For the text-containing cell, return its midpoint in [X, Y] coordinate format. 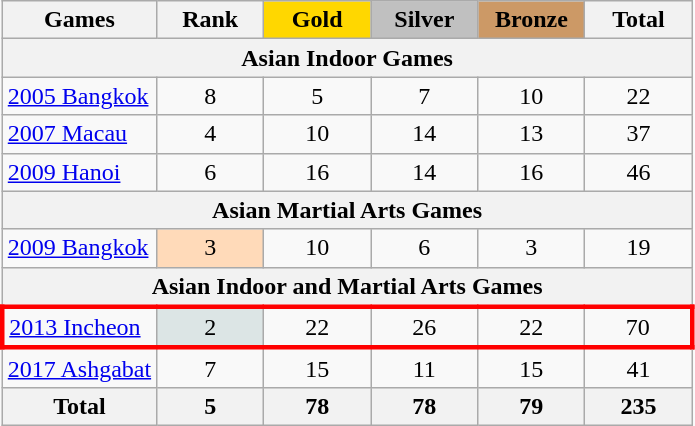
2017 Ashgabat [79, 368]
Bronze [532, 20]
2013 Incheon [79, 328]
Gold [318, 20]
Silver [424, 20]
37 [638, 134]
41 [638, 368]
2009 Hanoi [79, 172]
2009 Bangkok [79, 248]
Asian Indoor and Martial Arts Games [347, 287]
Asian Martial Arts Games [347, 210]
70 [638, 328]
2 [210, 328]
11 [424, 368]
19 [638, 248]
Rank [210, 20]
4 [210, 134]
26 [424, 328]
Games [79, 20]
2005 Bangkok [79, 96]
2007 Macau [79, 134]
46 [638, 172]
13 [532, 134]
235 [638, 406]
79 [532, 406]
Asian Indoor Games [347, 58]
8 [210, 96]
